Identify which cell holds the provided text, then report its [x, y] central coordinate. 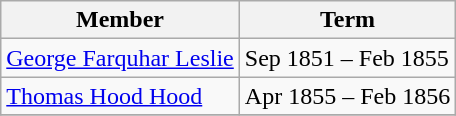
Thomas Hood Hood [120, 96]
Member [120, 20]
Sep 1851 – Feb 1855 [347, 58]
Term [347, 20]
George Farquhar Leslie [120, 58]
Apr 1855 – Feb 1856 [347, 96]
